Capture the cell that displays the provided text and extract its (X, Y) central coordinate. 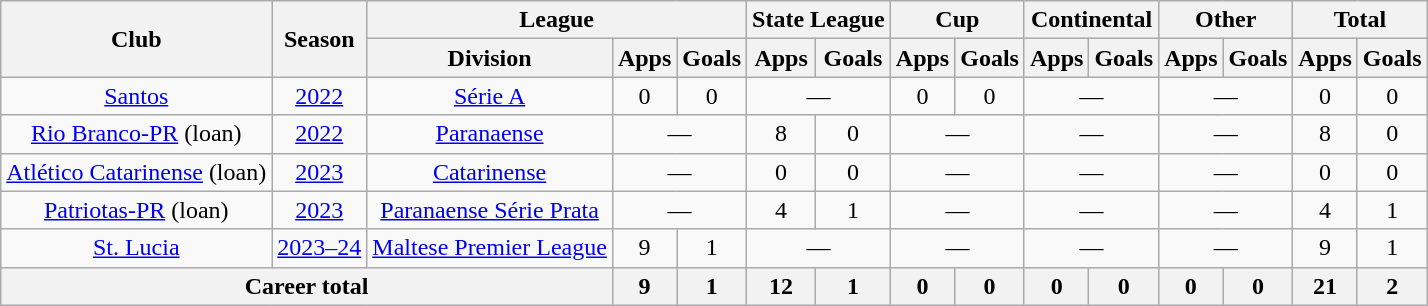
Série A (490, 96)
Paranaense (490, 134)
Rio Branco-PR (loan) (136, 134)
2023–24 (320, 248)
St. Lucia (136, 248)
2 (1392, 286)
Other (1226, 20)
21 (1325, 286)
State League (819, 20)
12 (782, 286)
Total (1360, 20)
Cup (957, 20)
Division (490, 58)
Atlético Catarinense (loan) (136, 172)
Club (136, 39)
Season (320, 39)
Santos (136, 96)
League (557, 20)
Career total (307, 286)
Catarinense (490, 172)
Maltese Premier League (490, 248)
Paranaense Série Prata (490, 210)
Patriotas-PR (loan) (136, 210)
Continental (1091, 20)
